Locate the cell with the specified text and output its [x, y] center coordinate. 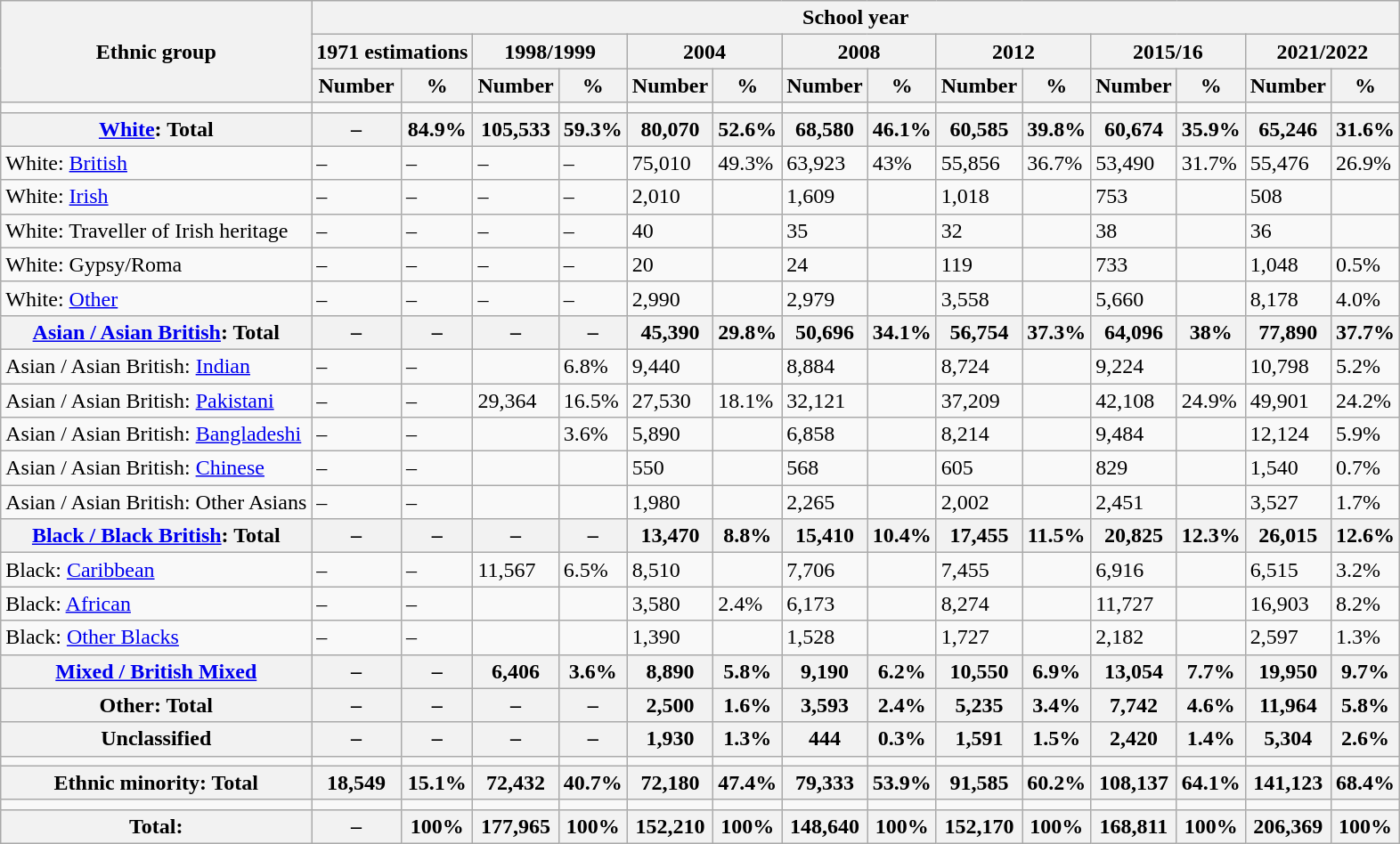
13,470 [670, 536]
Asian / Asian British: Indian [157, 366]
6.9% [1056, 671]
141,123 [1288, 783]
40 [670, 231]
2,010 [670, 197]
64.1% [1211, 783]
31.7% [1211, 163]
Asian / Asian British: Pakistani [157, 400]
91,585 [979, 783]
40.7% [593, 783]
53,490 [1134, 163]
108,137 [1134, 783]
24.9% [1211, 400]
8,274 [979, 604]
29,364 [516, 400]
39.8% [1056, 129]
3,580 [670, 604]
1,591 [979, 739]
3,593 [825, 705]
Asian / Asian British: Chinese [157, 468]
63,923 [825, 163]
508 [1288, 197]
79,333 [825, 783]
13,054 [1134, 671]
5,304 [1288, 739]
2015/16 [1168, 52]
7,742 [1134, 705]
35.9% [1211, 129]
60,585 [979, 129]
Black / Black British: Total [157, 536]
72,432 [516, 783]
49.3% [748, 163]
18,549 [356, 783]
753 [1134, 197]
53.9% [901, 783]
Black: African [157, 604]
42,108 [1134, 400]
6,858 [825, 434]
49,901 [1288, 400]
2,990 [670, 298]
6,173 [825, 604]
1,609 [825, 197]
64,096 [1134, 332]
20,825 [1134, 536]
37.7% [1366, 332]
11,567 [516, 570]
1,930 [670, 739]
Asian / Asian British: Total [157, 332]
0.5% [1366, 264]
10.4% [901, 536]
829 [1134, 468]
444 [825, 739]
2.6% [1366, 739]
4.0% [1366, 298]
11,727 [1134, 604]
8,214 [979, 434]
45,390 [670, 332]
12.6% [1366, 536]
24.2% [1366, 400]
3,558 [979, 298]
34.1% [901, 332]
Ethnic minority: Total [157, 783]
26,015 [1288, 536]
8,724 [979, 366]
6,916 [1134, 570]
Total: [157, 826]
8,178 [1288, 298]
8.2% [1366, 604]
55,856 [979, 163]
1,727 [979, 637]
32 [979, 231]
550 [670, 468]
10,798 [1288, 366]
2012 [1013, 52]
0.7% [1366, 468]
2,451 [1134, 502]
9,190 [825, 671]
6.2% [901, 671]
148,640 [825, 826]
38% [1211, 332]
32,121 [825, 400]
7,455 [979, 570]
1971 estimations [392, 52]
1.5% [1056, 739]
1.7% [1366, 502]
2,182 [1134, 637]
11,964 [1288, 705]
19,950 [1288, 671]
Unclassified [157, 739]
17,455 [979, 536]
152,170 [979, 826]
9,440 [670, 366]
Other: Total [157, 705]
15.1% [436, 783]
White: British [157, 163]
38 [1134, 231]
10,550 [979, 671]
2021/2022 [1322, 52]
37.3% [1056, 332]
Mixed / British Mixed [157, 671]
1.6% [748, 705]
5,660 [1134, 298]
46.1% [901, 129]
Asian / Asian British: Other Asians [157, 502]
1,390 [670, 637]
Black: Other Blacks [157, 637]
7,706 [825, 570]
Black: Caribbean [157, 570]
24 [825, 264]
20 [670, 264]
1,018 [979, 197]
2,979 [825, 298]
60,674 [1134, 129]
35 [825, 231]
72,180 [670, 783]
4.6% [1211, 705]
50,696 [825, 332]
31.6% [1366, 129]
3,527 [1288, 502]
9,484 [1134, 434]
11.5% [1056, 536]
5,890 [670, 434]
15,410 [825, 536]
6,406 [516, 671]
68.4% [1366, 783]
27,530 [670, 400]
168,811 [1134, 826]
2,002 [979, 502]
Asian / Asian British: Bangladeshi [157, 434]
2,597 [1288, 637]
36.7% [1056, 163]
80,070 [670, 129]
9,224 [1134, 366]
0.3% [901, 739]
1.4% [1211, 739]
37,209 [979, 400]
18.1% [748, 400]
65,246 [1288, 129]
Ethnic group [157, 52]
36 [1288, 231]
206,369 [1288, 826]
177,965 [516, 826]
6.5% [593, 570]
56,754 [979, 332]
1,540 [1288, 468]
White: Traveller of Irish heritage [157, 231]
52.6% [748, 129]
1,528 [825, 637]
5.2% [1366, 366]
6,515 [1288, 570]
16,903 [1288, 604]
12,124 [1288, 434]
White: Gypsy/Roma [157, 264]
26.9% [1366, 163]
9.7% [1366, 671]
3.2% [1366, 570]
7.7% [1211, 671]
5.9% [1366, 434]
16.5% [593, 400]
75,010 [670, 163]
68,580 [825, 129]
119 [979, 264]
1,980 [670, 502]
White: Total [157, 129]
60.2% [1056, 783]
3.4% [1056, 705]
White: Other [157, 298]
1998/1999 [550, 52]
568 [825, 468]
8,510 [670, 570]
8,884 [825, 366]
2,420 [1134, 739]
2008 [859, 52]
6.8% [593, 366]
8.8% [748, 536]
105,533 [516, 129]
2,500 [670, 705]
2,265 [825, 502]
5,235 [979, 705]
152,210 [670, 826]
55,476 [1288, 163]
School year [856, 18]
1,048 [1288, 264]
8,890 [670, 671]
47.4% [748, 783]
2004 [704, 52]
29.8% [748, 332]
84.9% [436, 129]
605 [979, 468]
43% [901, 163]
733 [1134, 264]
12.3% [1211, 536]
77,890 [1288, 332]
White: Irish [157, 197]
59.3% [593, 129]
